Search for the cell housing the specified text and yield its (X, Y) center coordinate. 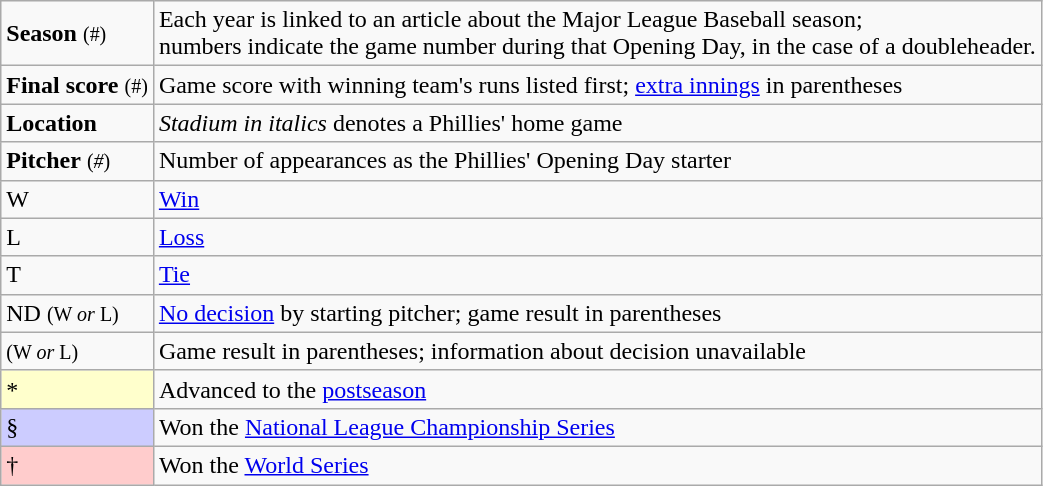
§ (78, 427)
† (78, 465)
L (78, 237)
Season (#) (78, 34)
Tie (597, 275)
Loss (597, 237)
* (78, 389)
Won the World Series (597, 465)
W (78, 199)
ND (W or L) (78, 313)
Pitcher (#) (78, 161)
Location (78, 123)
Number of appearances as the Phillies' Opening Day starter (597, 161)
Final score (#) (78, 85)
Won the National League Championship Series (597, 427)
Win (597, 199)
Game score with winning team's runs listed first; extra innings in parentheses (597, 85)
Advanced to the postseason (597, 389)
Stadium in italics denotes a Phillies' home game (597, 123)
No decision by starting pitcher; game result in parentheses (597, 313)
T (78, 275)
(W or L) (78, 351)
Game result in parentheses; information about decision unavailable (597, 351)
